Search for the cell housing the specified text and yield its (X, Y) center coordinate. 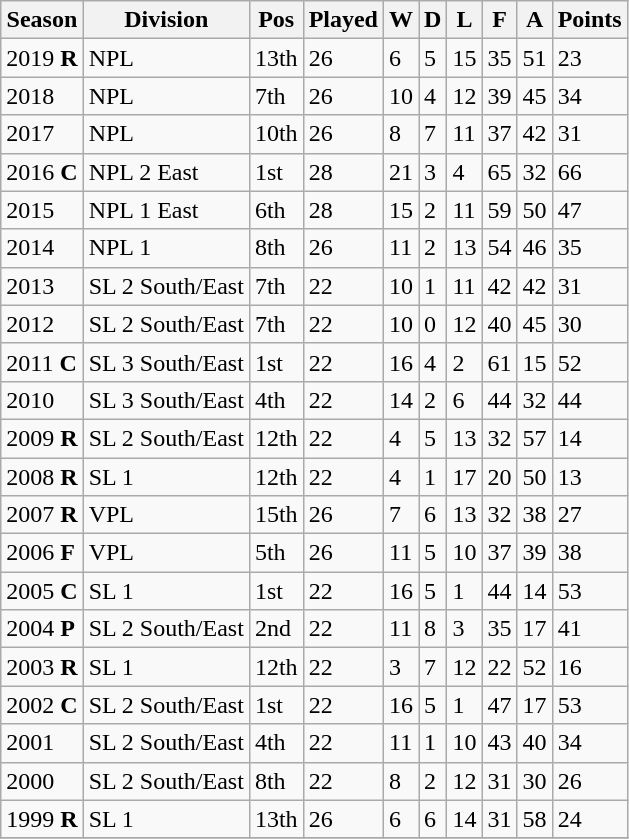
2008 R (42, 477)
NPL 1 (166, 248)
0 (433, 324)
2007 R (42, 515)
F (500, 20)
1999 R (42, 819)
Pos (276, 20)
57 (534, 438)
2016 C (42, 172)
23 (590, 58)
NPL 1 East (166, 210)
41 (590, 629)
2012 (42, 324)
D (433, 20)
Division (166, 20)
2001 (42, 743)
6th (276, 210)
51 (534, 58)
2014 (42, 248)
2006 F (42, 553)
2002 C (42, 705)
2005 C (42, 591)
43 (500, 743)
46 (534, 248)
5th (276, 553)
2010 (42, 400)
2011 C (42, 362)
24 (590, 819)
2018 (42, 96)
2009 R (42, 438)
15th (276, 515)
A (534, 20)
2013 (42, 286)
2019 R (42, 58)
2nd (276, 629)
20 (500, 477)
2000 (42, 781)
2017 (42, 134)
Played (343, 20)
66 (590, 172)
54 (500, 248)
10th (276, 134)
NPL 2 East (166, 172)
27 (590, 515)
2004 P (42, 629)
Season (42, 20)
61 (500, 362)
65 (500, 172)
21 (400, 172)
2003 R (42, 667)
L (464, 20)
59 (500, 210)
2015 (42, 210)
W (400, 20)
58 (534, 819)
Points (590, 20)
